Detect which cell encompasses the target text, then output its [X, Y] center coordinate. 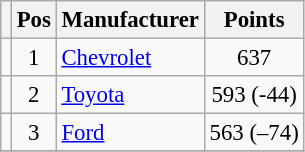
3 [34, 133]
Chevrolet [130, 58]
1 [34, 58]
593 (-44) [254, 95]
Toyota [130, 95]
Manufacturer [130, 20]
Ford [130, 133]
Pos [34, 20]
2 [34, 95]
563 (–74) [254, 133]
637 [254, 58]
Points [254, 20]
